Pinpoint the cell where the given text exists, returning its [X, Y] midpoint coordinate. 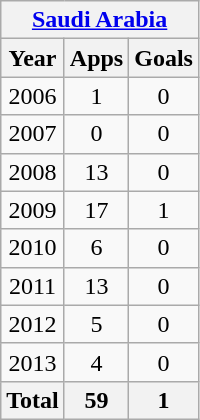
5 [96, 324]
4 [96, 362]
17 [96, 210]
Saudi Arabia [100, 20]
Goals [164, 58]
2006 [33, 96]
2012 [33, 324]
2009 [33, 210]
2008 [33, 172]
2013 [33, 362]
2010 [33, 248]
2007 [33, 134]
Total [33, 400]
Year [33, 58]
2011 [33, 286]
Apps [96, 58]
6 [96, 248]
59 [96, 400]
